Find where the given text appears and provide that cell's center as (x, y) coordinate. 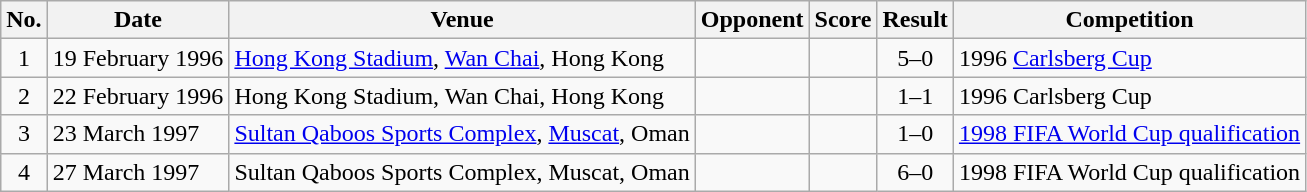
Date (138, 20)
1–0 (915, 134)
Result (915, 20)
1 (24, 58)
1–1 (915, 96)
3 (24, 134)
Opponent (752, 20)
5–0 (915, 58)
22 February 1996 (138, 96)
23 March 1997 (138, 134)
Competition (1129, 20)
27 March 1997 (138, 172)
Venue (462, 20)
19 February 1996 (138, 58)
2 (24, 96)
6–0 (915, 172)
No. (24, 20)
4 (24, 172)
Score (843, 20)
